Identify which cell holds the provided text, then report its (x, y) central coordinate. 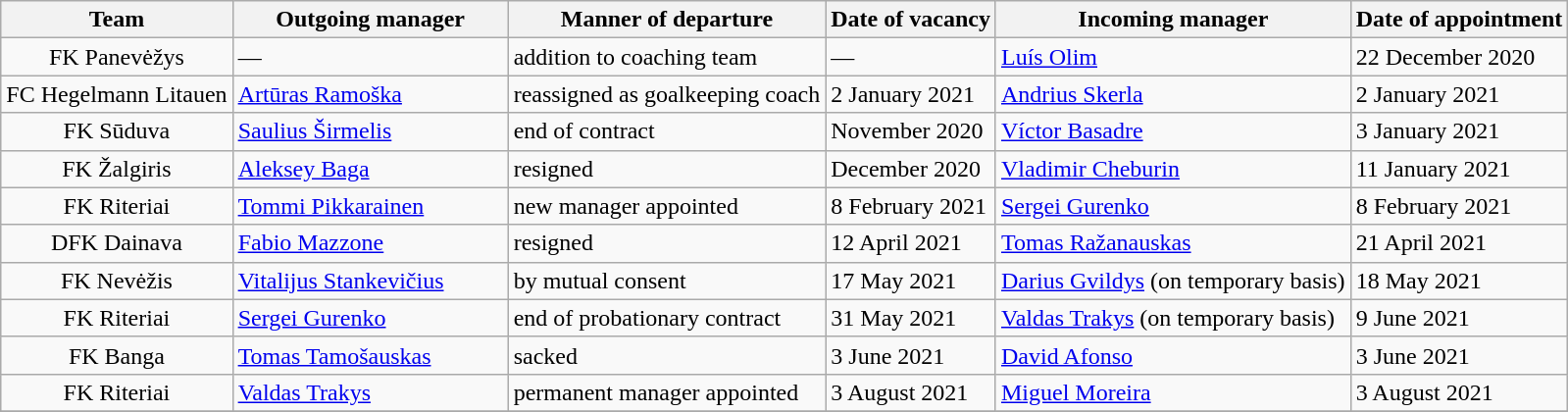
addition to coaching team (667, 57)
Aleksey Baga (371, 169)
reassigned as goalkeeping coach (667, 94)
Tommi Pikkarainen (371, 206)
new manager appointed (667, 206)
FK Panevėžys (117, 57)
December 2020 (911, 169)
Tomas Tamošauskas (371, 355)
FK Nevėžis (117, 281)
21 April 2021 (1459, 243)
Artūras Ramoška (371, 94)
permanent manager appointed (667, 392)
DFK Dainava (117, 243)
November 2020 (911, 131)
Vladimir Cheburin (1173, 169)
Darius Gvildys (on temporary basis) (1173, 281)
Saulius Širmelis (371, 131)
Valdas Trakys (on temporary basis) (1173, 318)
Outgoing manager (371, 20)
Andrius Skerla (1173, 94)
3 January 2021 (1459, 131)
18 May 2021 (1459, 281)
Valdas Trakys (371, 392)
end of contract (667, 131)
Víctor Basadre (1173, 131)
11 January 2021 (1459, 169)
FK Sūduva (117, 131)
Tomas Ražanauskas (1173, 243)
Vitalijus Stankevičius (371, 281)
Manner of departure (667, 20)
Team (117, 20)
Incoming manager (1173, 20)
Miguel Moreira (1173, 392)
FK Žalgiris (117, 169)
Fabio Mazzone (371, 243)
end of probationary contract (667, 318)
22 December 2020 (1459, 57)
Luís Olim (1173, 57)
Date of vacancy (911, 20)
David Afonso (1173, 355)
sacked (667, 355)
17 May 2021 (911, 281)
31 May 2021 (911, 318)
9 June 2021 (1459, 318)
12 April 2021 (911, 243)
FC Hegelmann Litauen (117, 94)
by mutual consent (667, 281)
Date of appointment (1459, 20)
FK Banga (117, 355)
